Return the [X, Y] coordinate for the center point of the cell that contains the specified text.  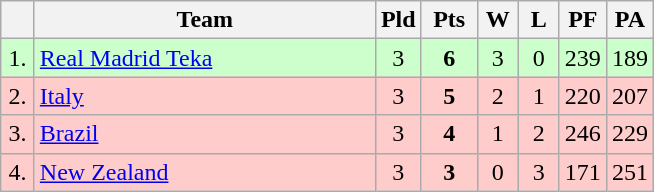
Real Madrid Teka [204, 58]
Pts [449, 20]
6 [449, 58]
4 [449, 134]
L [538, 20]
2. [18, 96]
207 [630, 96]
1. [18, 58]
5 [449, 96]
4. [18, 172]
189 [630, 58]
171 [582, 172]
New Zealand [204, 172]
229 [630, 134]
Italy [204, 96]
PA [630, 20]
251 [630, 172]
Pld [398, 20]
246 [582, 134]
239 [582, 58]
Brazil [204, 134]
W [498, 20]
Team [204, 20]
220 [582, 96]
PF [582, 20]
3. [18, 134]
